Find where the given text appears and provide that cell's center as (x, y) coordinate. 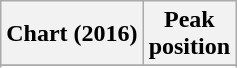
Chart (2016) (72, 34)
Peak position (189, 34)
